Find where the given text appears and provide that cell's center as [x, y] coordinate. 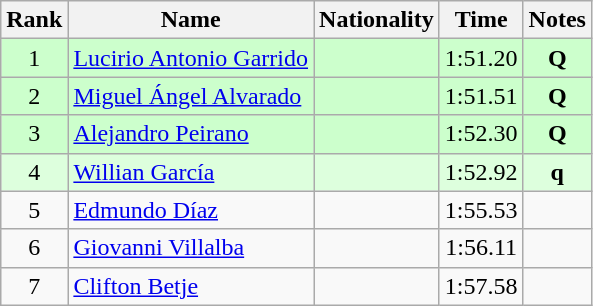
Willian García [191, 172]
q [557, 172]
Alejandro Peirano [191, 134]
6 [34, 248]
Miguel Ángel Alvarado [191, 96]
Giovanni Villalba [191, 248]
Rank [34, 20]
1:56.11 [481, 248]
1:51.51 [481, 96]
Edmundo Díaz [191, 210]
5 [34, 210]
7 [34, 286]
Lucirio Antonio Garrido [191, 58]
3 [34, 134]
Clifton Betje [191, 286]
1:55.53 [481, 210]
2 [34, 96]
1:52.92 [481, 172]
Notes [557, 20]
1:52.30 [481, 134]
4 [34, 172]
1:57.58 [481, 286]
1:51.20 [481, 58]
Time [481, 20]
Nationality [377, 20]
1 [34, 58]
Name [191, 20]
